Scan for the cell matching the given text and deliver its (x, y) coordinate at center. 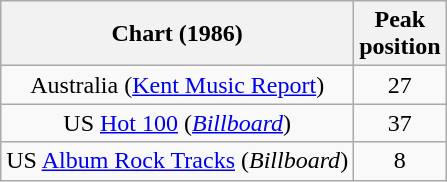
8 (400, 161)
37 (400, 123)
27 (400, 85)
Australia (Kent Music Report) (178, 85)
US Hot 100 (Billboard) (178, 123)
Chart (1986) (178, 34)
US Album Rock Tracks (Billboard) (178, 161)
Peakposition (400, 34)
